Identify which cell holds the provided text, then report its [X, Y] central coordinate. 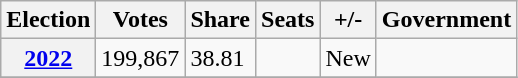
Seats [288, 20]
199,867 [140, 58]
Government [446, 20]
2022 [48, 58]
Election [48, 20]
New [348, 58]
Votes [140, 20]
Share [220, 20]
38.81 [220, 58]
+/- [348, 20]
